Detect which cell encompasses the target text, then output its [x, y] center coordinate. 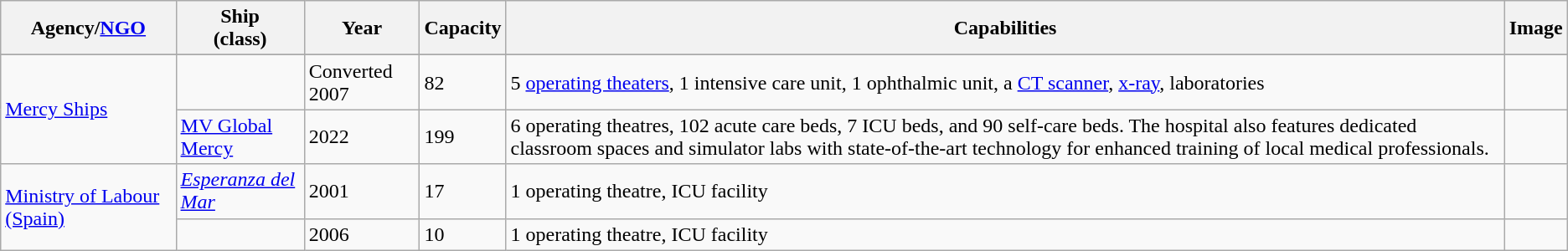
Image [1536, 28]
Agency/NGO [89, 28]
5 operating theaters, 1 intensive care unit, 1 ophthalmic unit, a CT scanner, x-ray, laboratories [1005, 82]
2022 [362, 137]
Converted 2007 [362, 82]
Ship(class) [240, 28]
10 [462, 234]
Esperanza del Mar [240, 191]
Capabilities [1005, 28]
Year [362, 28]
2006 [362, 234]
MV Global Mercy [240, 137]
Capacity [462, 28]
199 [462, 137]
2001 [362, 191]
17 [462, 191]
Mercy Ships [89, 110]
Ministry of Labour (Spain) [89, 207]
82 [462, 82]
